Output the (X, Y) coordinate of the center of the cell containing the given text.  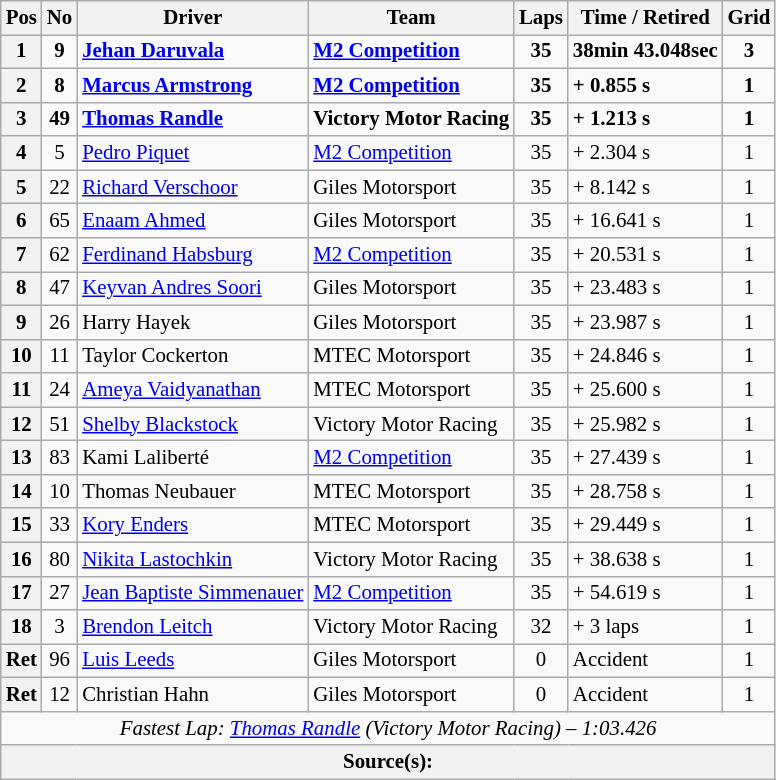
Kami Laliberté (192, 458)
+ 3 laps (646, 627)
33 (60, 525)
Laps (541, 18)
Pos (22, 18)
49 (60, 119)
+ 23.987 s (646, 322)
Time / Retired (646, 18)
15 (22, 525)
65 (60, 221)
Jehan Daruvala (192, 51)
80 (60, 559)
Driver (192, 18)
+ 27.439 s (646, 458)
+ 25.600 s (646, 390)
Ferdinand Habsburg (192, 255)
+ 20.531 s (646, 255)
27 (60, 593)
Harry Hayek (192, 322)
+ 1.213 s (646, 119)
83 (60, 458)
2 (22, 85)
32 (541, 627)
+ 23.483 s (646, 288)
51 (60, 424)
Shelby Blackstock (192, 424)
+ 29.449 s (646, 525)
Source(s): (388, 762)
Taylor Cockerton (192, 356)
Luis Leeds (192, 661)
Brendon Leitch (192, 627)
Ameya Vaidyanathan (192, 390)
Grid (750, 18)
4 (22, 153)
Team (411, 18)
+ 38.638 s (646, 559)
7 (22, 255)
22 (60, 187)
Pedro Piquet (192, 153)
Thomas Randle (192, 119)
Kory Enders (192, 525)
Jean Baptiste Simmenauer (192, 593)
+ 2.304 s (646, 153)
6 (22, 221)
62 (60, 255)
+ 54.619 s (646, 593)
Christian Hahn (192, 695)
+ 0.855 s (646, 85)
14 (22, 491)
96 (60, 661)
Enaam Ahmed (192, 221)
Nikita Lastochkin (192, 559)
Richard Verschoor (192, 187)
No (60, 18)
+ 28.758 s (646, 491)
+ 16.641 s (646, 221)
13 (22, 458)
16 (22, 559)
+ 25.982 s (646, 424)
Marcus Armstrong (192, 85)
+ 24.846 s (646, 356)
Thomas Neubauer (192, 491)
47 (60, 288)
+ 8.142 s (646, 187)
18 (22, 627)
Fastest Lap: Thomas Randle (Victory Motor Racing) – 1:03.426 (388, 728)
38min 43.048sec (646, 51)
24 (60, 390)
26 (60, 322)
17 (22, 593)
Keyvan Andres Soori (192, 288)
